Search for the cell housing the specified text and yield its [x, y] center coordinate. 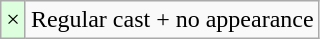
Regular cast + no appearance [172, 20]
× [14, 20]
